For the text-containing cell, return its midpoint in (x, y) coordinate format. 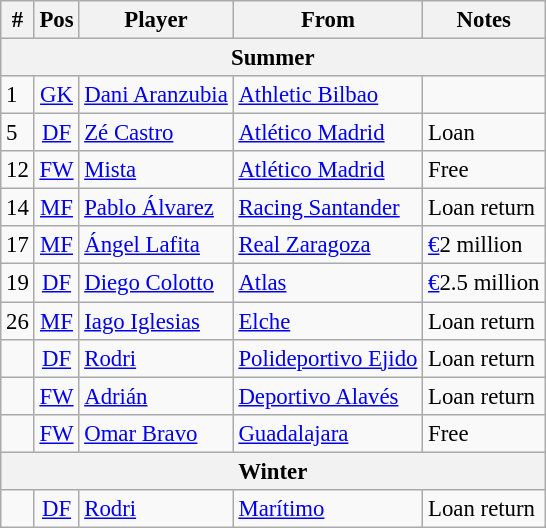
Deportivo Alavés (328, 396)
Iago Iglesias (156, 321)
GK (56, 95)
Player (156, 20)
Dani Aranzubia (156, 95)
19 (18, 283)
17 (18, 245)
Pablo Álvarez (156, 208)
Atlas (328, 283)
Racing Santander (328, 208)
5 (18, 133)
Mista (156, 170)
12 (18, 170)
Elche (328, 321)
€2.5 million (484, 283)
1 (18, 95)
€2 million (484, 245)
Diego Colotto (156, 283)
Loan (484, 133)
Notes (484, 20)
Ángel Lafita (156, 245)
Guadalajara (328, 433)
Real Zaragoza (328, 245)
Polideportivo Ejido (328, 358)
Pos (56, 20)
Summer (273, 58)
# (18, 20)
Zé Castro (156, 133)
Omar Bravo (156, 433)
Athletic Bilbao (328, 95)
Marítimo (328, 509)
From (328, 20)
26 (18, 321)
Adrián (156, 396)
14 (18, 208)
Winter (273, 471)
